Output the [X, Y] coordinate of the center of the cell containing the given text.  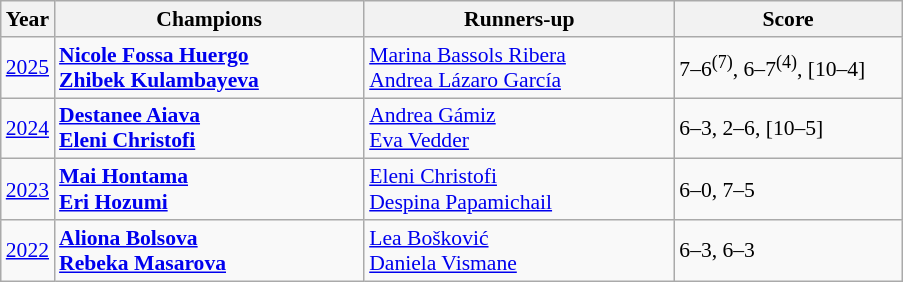
2025 [28, 68]
Runners-up [519, 19]
2024 [28, 128]
Lea Bošković Daniela Vismane [519, 250]
6–0, 7–5 [788, 190]
6–3, 6–3 [788, 250]
Eleni Christofi Despina Papamichail [519, 190]
Champions [209, 19]
2022 [28, 250]
7–6(7), 6–7(4), [10–4] [788, 68]
Score [788, 19]
Aliona Bolsova Rebeka Masarova [209, 250]
Mai Hontama Eri Hozumi [209, 190]
Nicole Fossa Huergo Zhibek Kulambayeva [209, 68]
Year [28, 19]
2023 [28, 190]
Andrea Gámiz Eva Vedder [519, 128]
Marina Bassols Ribera Andrea Lázaro García [519, 68]
Destanee Aiava Eleni Christofi [209, 128]
6–3, 2–6, [10–5] [788, 128]
